Locate the cell with the specified text and output its [X, Y] center coordinate. 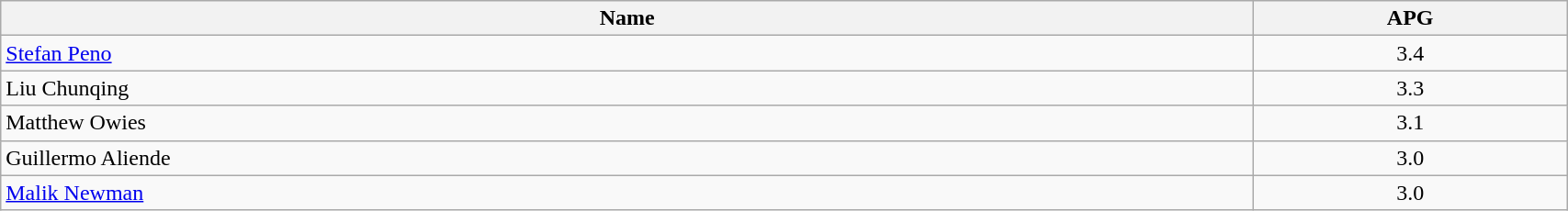
3.3 [1411, 88]
Name [627, 18]
Matthew Owies [627, 123]
Stefan Peno [627, 53]
Guillermo Aliende [627, 158]
APG [1411, 18]
Liu Chunqing [627, 88]
3.4 [1411, 53]
3.1 [1411, 123]
Malik Newman [627, 193]
